Find where the given text appears and provide that cell's center as (x, y) coordinate. 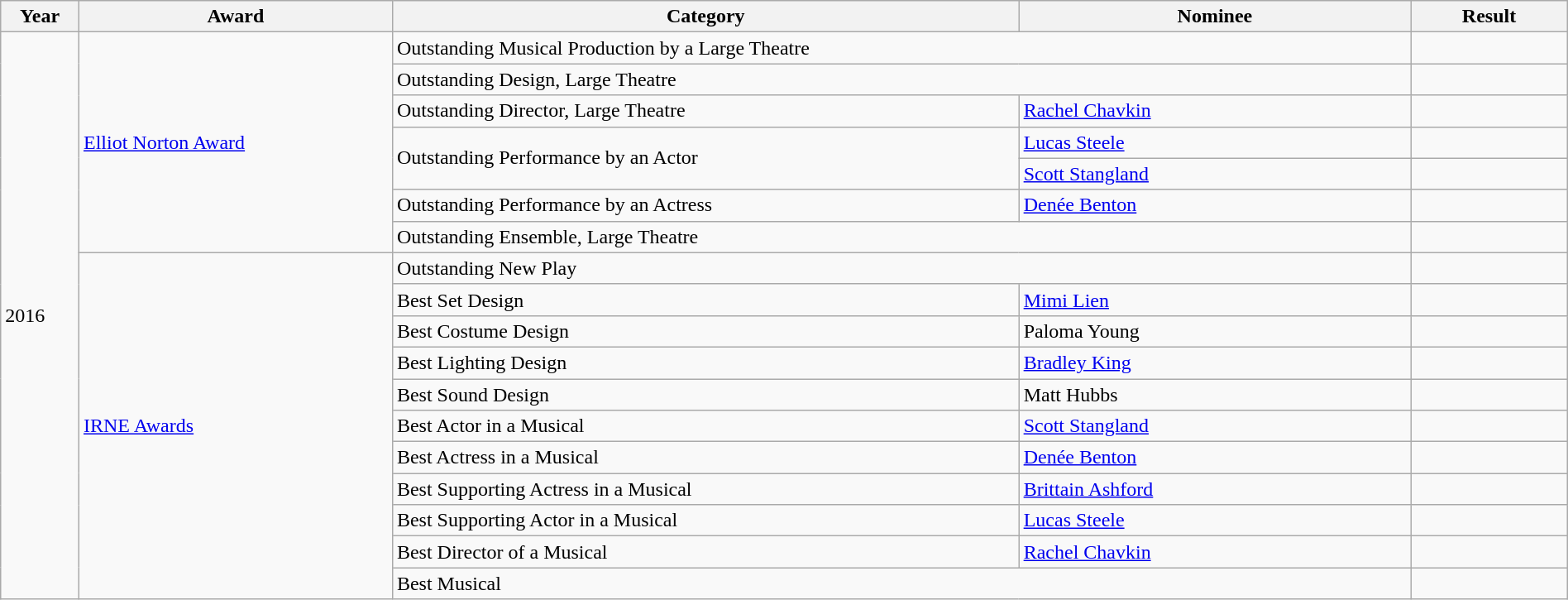
Best Costume Design (705, 331)
Best Supporting Actor in a Musical (705, 521)
Best Actress in a Musical (705, 458)
Paloma Young (1215, 331)
Outstanding New Play (901, 268)
Award (235, 17)
Best Sound Design (705, 395)
Year (40, 17)
Best Set Design (705, 300)
Best Actor in a Musical (705, 426)
Category (705, 17)
2016 (40, 316)
Outstanding Performance by an Actress (705, 205)
Best Director of a Musical (705, 552)
Mimi Lien (1215, 300)
Outstanding Musical Production by a Large Theatre (901, 48)
Outstanding Director, Large Theatre (705, 111)
Matt Hubbs (1215, 395)
Brittain Ashford (1215, 489)
Elliot Norton Award (235, 142)
Outstanding Design, Large Theatre (901, 79)
IRNE Awards (235, 425)
Bradley King (1215, 362)
Best Supporting Actress in a Musical (705, 489)
Outstanding Performance by an Actor (705, 158)
Outstanding Ensemble, Large Theatre (901, 237)
Nominee (1215, 17)
Result (1489, 17)
Best Lighting Design (705, 362)
Best Musical (901, 583)
